Determine the (X, Y) coordinate at the center of the cell enclosing the given text.  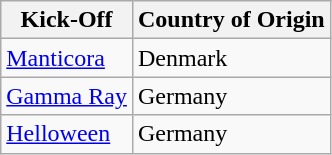
Kick-Off (67, 20)
Manticora (67, 58)
Denmark (231, 58)
Country of Origin (231, 20)
Helloween (67, 134)
Gamma Ray (67, 96)
